Output the (X, Y) coordinate of the center of the cell containing the given text.  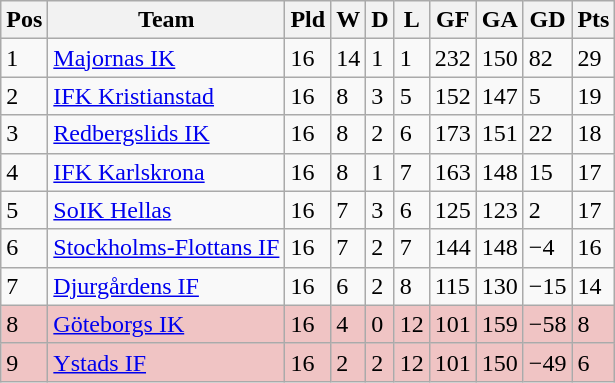
18 (594, 134)
−15 (548, 286)
SoIK Hellas (166, 210)
L (412, 20)
D (380, 20)
173 (452, 134)
IFK Kristianstad (166, 96)
Pld (308, 20)
GD (548, 20)
130 (500, 286)
152 (452, 96)
−4 (548, 248)
82 (548, 58)
Djurgårdens IF (166, 286)
Stockholms-Flottans IF (166, 248)
15 (548, 172)
163 (452, 172)
232 (452, 58)
Team (166, 20)
−58 (548, 324)
Ystads IF (166, 362)
22 (548, 134)
9 (24, 362)
Pts (594, 20)
147 (500, 96)
Pos (24, 20)
151 (500, 134)
159 (500, 324)
125 (452, 210)
Göteborgs IK (166, 324)
W (348, 20)
0 (380, 324)
GA (500, 20)
Redbergslids IK (166, 134)
144 (452, 248)
Majornas IK (166, 58)
123 (500, 210)
19 (594, 96)
115 (452, 286)
GF (452, 20)
−49 (548, 362)
29 (594, 58)
IFK Karlskrona (166, 172)
